Identify which cell holds the provided text, then report its [x, y] central coordinate. 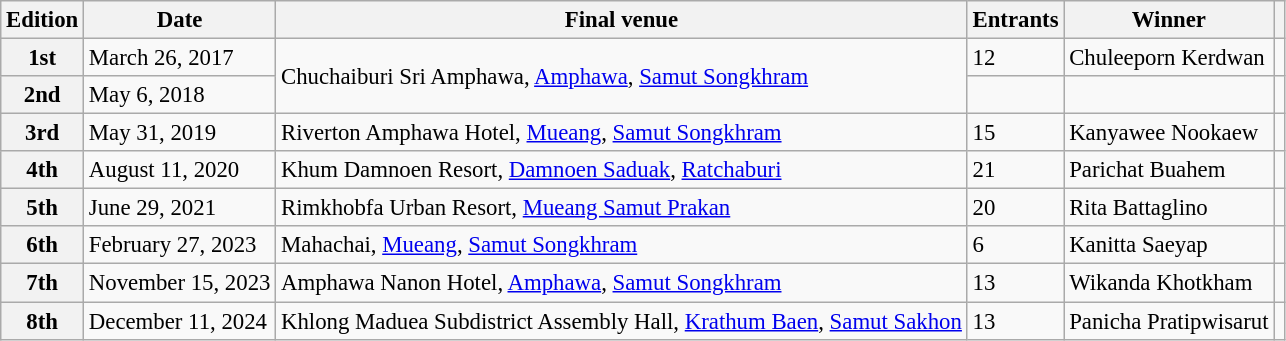
November 15, 2023 [180, 283]
June 29, 2021 [180, 208]
February 27, 2023 [180, 245]
6th [42, 245]
Chuleeporn Kerdwan [1169, 58]
Kanitta Saeyap [1169, 245]
Khum Damnoen Resort, Damnoen Saduak, Ratchaburi [622, 170]
Wikanda Khotkham [1169, 283]
March 26, 2017 [180, 58]
Rita Battaglino [1169, 208]
Parichat Buahem [1169, 170]
Mahachai, Mueang, Samut Songkhram [622, 245]
Khlong Maduea Subdistrict Assembly Hall, Krathum Baen, Samut Sakhon [622, 321]
Panicha Pratipwisarut [1169, 321]
Chuchaiburi Sri Amphawa, Amphawa, Samut Songkhram [622, 76]
Edition [42, 20]
1st [42, 58]
Date [180, 20]
3rd [42, 133]
4th [42, 170]
Amphawa Nanon Hotel, Amphawa, Samut Songkhram [622, 283]
21 [1016, 170]
Riverton Amphawa Hotel, Mueang, Samut Songkhram [622, 133]
Winner [1169, 20]
6 [1016, 245]
Entrants [1016, 20]
7th [42, 283]
8th [42, 321]
Kanyawee Nookaew [1169, 133]
December 11, 2024 [180, 321]
Rimkhobfa Urban Resort, Mueang Samut Prakan [622, 208]
5th [42, 208]
2nd [42, 95]
15 [1016, 133]
12 [1016, 58]
August 11, 2020 [180, 170]
Final venue [622, 20]
May 6, 2018 [180, 95]
20 [1016, 208]
May 31, 2019 [180, 133]
